Capture the cell that displays the provided text and extract its (X, Y) central coordinate. 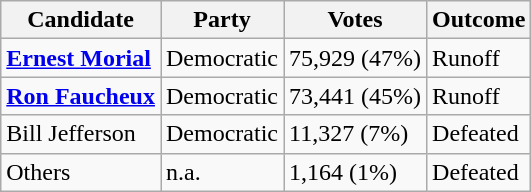
Bill Jefferson (81, 134)
Outcome (479, 20)
Others (81, 172)
11,327 (7%) (356, 134)
Ernest Morial (81, 58)
Votes (356, 20)
75,929 (47%) (356, 58)
n.a. (222, 172)
Party (222, 20)
1,164 (1%) (356, 172)
Candidate (81, 20)
Ron Faucheux (81, 96)
73,441 (45%) (356, 96)
